Determine the [x, y] coordinate at the center of the cell enclosing the given text.  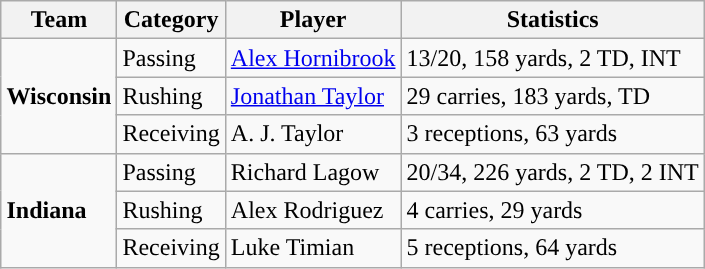
5 receptions, 64 yards [552, 248]
Richard Lagow [313, 172]
3 receptions, 63 yards [552, 134]
Wisconsin [59, 96]
Jonathan Taylor [313, 96]
13/20, 158 yards, 2 TD, INT [552, 58]
4 carries, 29 yards [552, 210]
Team [59, 20]
Category [171, 20]
29 carries, 183 yards, TD [552, 96]
Player [313, 20]
A. J. Taylor [313, 134]
Alex Hornibrook [313, 58]
Alex Rodriguez [313, 210]
Statistics [552, 20]
20/34, 226 yards, 2 TD, 2 INT [552, 172]
Indiana [59, 210]
Luke Timian [313, 248]
